Determine the [X, Y] coordinate at the center of the cell enclosing the given text.  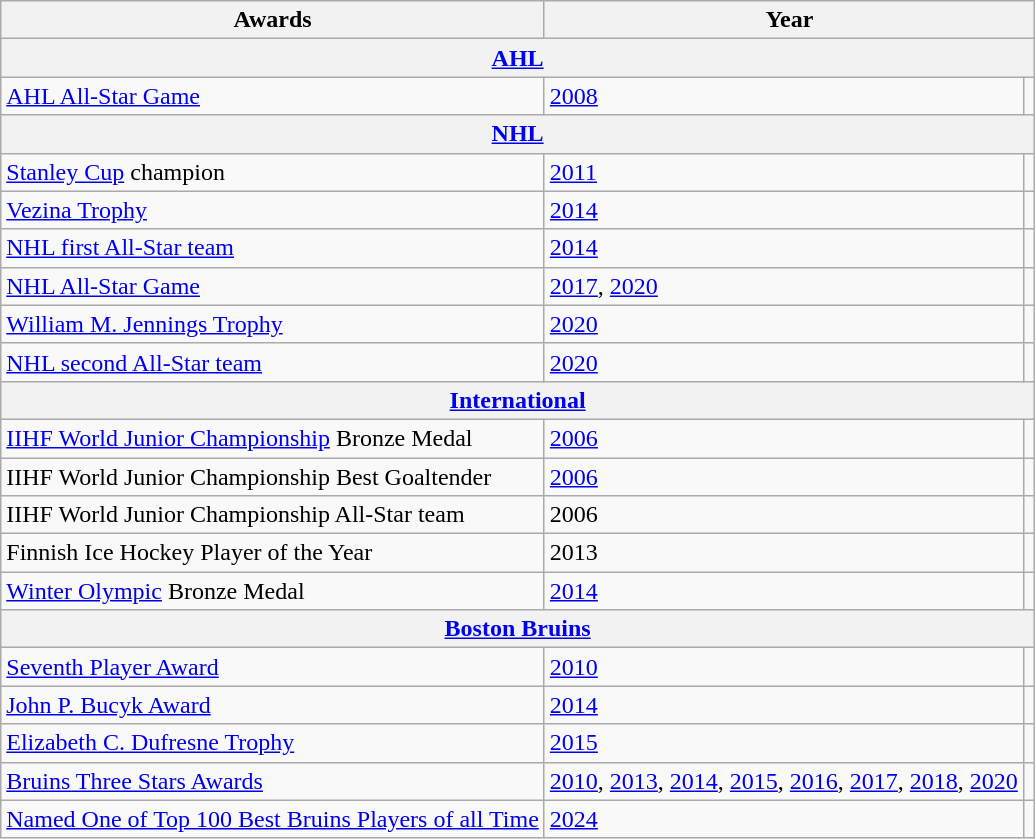
Finnish Ice Hockey Player of the Year [273, 553]
Elizabeth C. Dufresne Trophy [273, 743]
Year [789, 20]
Seventh Player Award [273, 667]
2008 [784, 96]
AHL All-Star Game [273, 96]
Boston Bruins [518, 629]
NHL [518, 134]
2024 [784, 819]
2010 [784, 667]
2017, 2020 [784, 286]
Named One of Top 100 Best Bruins Players of all Time [273, 819]
IIHF World Junior Championship Bronze Medal [273, 438]
NHL All-Star Game [273, 286]
International [518, 400]
2015 [784, 743]
NHL second All-Star team [273, 362]
Bruins Three Stars Awards [273, 781]
IIHF World Junior Championship Best Goaltender [273, 477]
2013 [784, 553]
NHL first All-Star team [273, 248]
Vezina Trophy [273, 210]
William M. Jennings Trophy [273, 324]
AHL [518, 58]
2011 [784, 172]
John P. Bucyk Award [273, 705]
Awards [273, 20]
Winter Olympic Bronze Medal [273, 591]
2010, 2013, 2014, 2015, 2016, 2017, 2018, 2020 [784, 781]
IIHF World Junior Championship All-Star team [273, 515]
Stanley Cup champion [273, 172]
